Return the (X, Y) coordinate for the center point of the cell that contains the specified text.  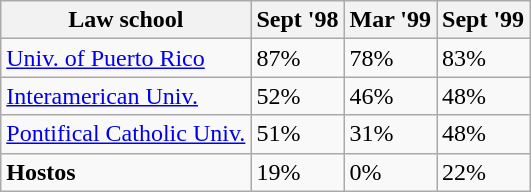
Interamerican Univ. (126, 96)
87% (298, 58)
83% (484, 58)
Sept '99 (484, 20)
22% (484, 172)
Sept '98 (298, 20)
31% (390, 134)
51% (298, 134)
Hostos (126, 172)
Univ. of Puerto Rico (126, 58)
Pontifical Catholic Univ. (126, 134)
Mar '99 (390, 20)
52% (298, 96)
0% (390, 172)
19% (298, 172)
78% (390, 58)
Law school (126, 20)
46% (390, 96)
